Detect which cell encompasses the target text, then output its (X, Y) center coordinate. 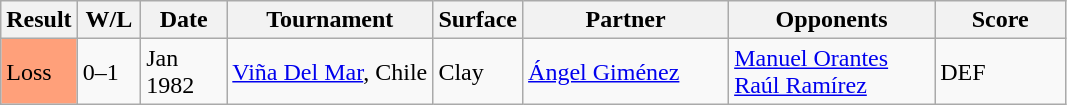
Result (39, 20)
Loss (39, 72)
Jan 1982 (184, 72)
Manuel Orantes Raúl Ramírez (832, 72)
Partner (626, 20)
Date (184, 20)
Tournament (330, 20)
Surface (478, 20)
Clay (478, 72)
Score (1000, 20)
Opponents (832, 20)
DEF (1000, 72)
W/L (109, 20)
Viña Del Mar, Chile (330, 72)
0–1 (109, 72)
Ángel Giménez (626, 72)
